Find where the given text appears and provide that cell's center as [X, Y] coordinate. 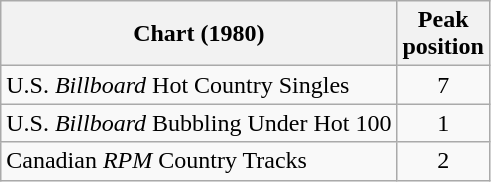
Canadian RPM Country Tracks [199, 161]
Chart (1980) [199, 34]
Peakposition [443, 34]
U.S. Billboard Bubbling Under Hot 100 [199, 123]
7 [443, 85]
U.S. Billboard Hot Country Singles [199, 85]
2 [443, 161]
1 [443, 123]
